Return the (x, y) coordinate for the center point of the cell that contains the specified text.  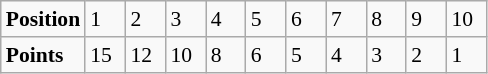
Points (43, 55)
9 (426, 19)
12 (145, 55)
15 (105, 55)
7 (346, 19)
Position (43, 19)
